Identify which cell holds the provided text, then report its [x, y] central coordinate. 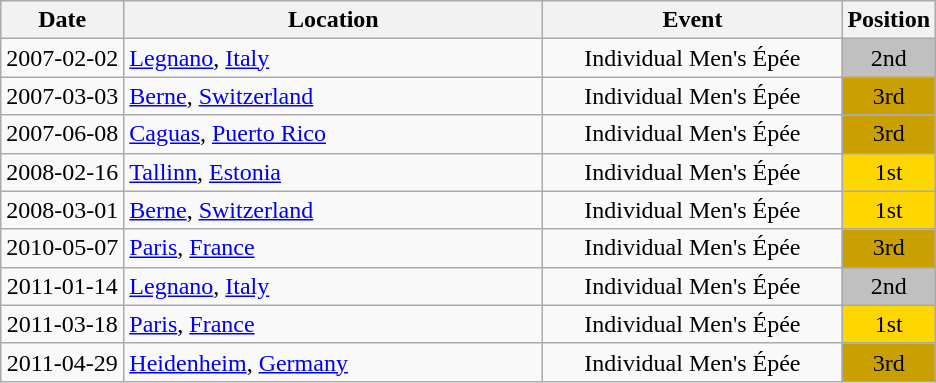
2008-02-16 [62, 172]
2011-01-14 [62, 286]
Event [692, 20]
2011-03-18 [62, 324]
Tallinn, Estonia [334, 172]
2007-03-03 [62, 96]
2008-03-01 [62, 210]
Location [334, 20]
2011-04-29 [62, 362]
2010-05-07 [62, 248]
Caguas, Puerto Rico [334, 134]
Position [889, 20]
Date [62, 20]
2007-02-02 [62, 58]
2007-06-08 [62, 134]
Heidenheim, Germany [334, 362]
